Pinpoint the cell where the given text exists, returning its [X, Y] midpoint coordinate. 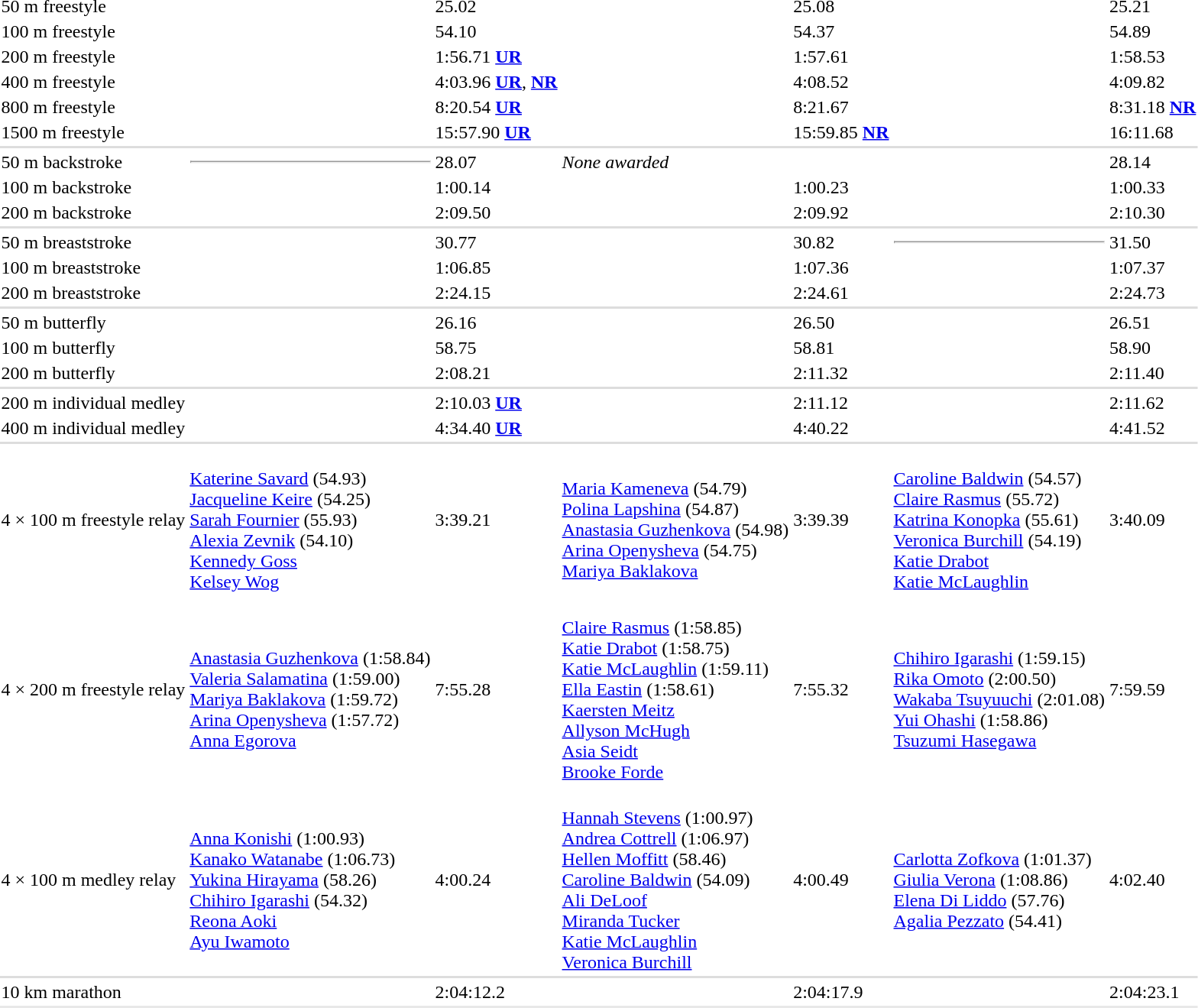
7:55.32 [841, 689]
7:55.28 [497, 689]
50 m breaststroke [93, 242]
2:09.50 [497, 212]
2:04:23.1 [1153, 992]
4:08.52 [841, 82]
58.81 [841, 348]
1:07.37 [1153, 267]
4 × 200 m freestyle relay [93, 689]
8:21.67 [841, 107]
1:58.53 [1153, 57]
1:07.36 [841, 267]
16:11.68 [1153, 132]
26.50 [841, 322]
200 m backstroke [93, 212]
2:08.21 [497, 373]
1:00.23 [841, 187]
58.90 [1153, 348]
30.77 [497, 242]
Chihiro Igarashi (1:59.15)Rika Omoto (2:00.50)Wakaba Tsuyuuchi (2:01.08)Yui Ohashi (1:58.86)Tsuzumi Hasegawa [999, 689]
Katerine Savard (54.93)Jacqueline Keire (54.25)Sarah Fournier (55.93)Alexia Zevnik (54.10)Kennedy GossKelsey Wog [310, 520]
None awarded [675, 162]
2:24.15 [497, 293]
2:11.32 [841, 373]
200 m freestyle [93, 57]
2:10.30 [1153, 212]
28.14 [1153, 162]
Carlotta Zofkova (1:01.37)Giulia Verona (1:08.86)Elena Di Liddo (57.76)Agalia Pezzato (54.41) [999, 880]
54.89 [1153, 31]
Anna Konishi (1:00.93)Kanako Watanabe (1:06.73)Yukina Hirayama (58.26)Chihiro Igarashi (54.32)Reona AokiAyu Iwamoto [310, 880]
26.16 [497, 322]
10 km marathon [93, 992]
4:03.96 UR, NR [497, 82]
50 m butterfly [93, 322]
Claire Rasmus (1:58.85)Katie Drabot (1:58.75)Katie McLaughlin (1:59.11)Ella Eastin (1:58.61)Kaersten MeitzAllyson McHughAsia SeidtBrooke Forde [675, 689]
1:06.85 [497, 267]
1500 m freestyle [93, 132]
8:20.54 UR [497, 107]
54.10 [497, 31]
4:02.40 [1153, 880]
200 m individual medley [93, 403]
28.07 [497, 162]
200 m butterfly [93, 373]
3:39.39 [841, 520]
4 × 100 m medley relay [93, 880]
800 m freestyle [93, 107]
2:09.92 [841, 212]
15:57.90 UR [497, 132]
200 m breaststroke [93, 293]
400 m freestyle [93, 82]
1:57.61 [841, 57]
50 m backstroke [93, 162]
400 m individual medley [93, 428]
7:59.59 [1153, 689]
58.75 [497, 348]
2:11.40 [1153, 373]
54.37 [841, 31]
4:09.82 [1153, 82]
4:41.52 [1153, 428]
Maria Kameneva (54.79)Polina Lapshina (54.87)Anastasia Guzhenkova (54.98)Arina Openysheva (54.75)Mariya Baklakova [675, 520]
8:31.18 NR [1153, 107]
1:00.33 [1153, 187]
Anastasia Guzhenkova (1:58.84)Valeria Salamatina (1:59.00)Mariya Baklakova (1:59.72)Arina Openysheva (1:57.72)Anna Egorova [310, 689]
1:00.14 [497, 187]
30.82 [841, 242]
2:04:12.2 [497, 992]
2:04:17.9 [841, 992]
31.50 [1153, 242]
3:39.21 [497, 520]
15:59.85 NR [841, 132]
Caroline Baldwin (54.57)Claire Rasmus (55.72)Katrina Konopka (55.61)Veronica Burchill (54.19)Katie DrabotKatie McLaughlin [999, 520]
2:10.03 UR [497, 403]
100 m butterfly [93, 348]
4:00.24 [497, 880]
2:11.62 [1153, 403]
2:24.61 [841, 293]
26.51 [1153, 322]
4:00.49 [841, 880]
2:11.12 [841, 403]
100 m backstroke [93, 187]
3:40.09 [1153, 520]
4 × 100 m freestyle relay [93, 520]
1:56.71 UR [497, 57]
2:24.73 [1153, 293]
100 m freestyle [93, 31]
4:40.22 [841, 428]
100 m breaststroke [93, 267]
4:34.40 UR [497, 428]
